Detect which cell encompasses the target text, then output its (x, y) center coordinate. 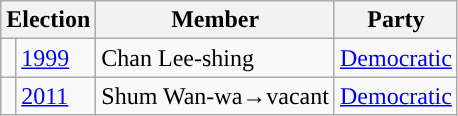
1999 (56, 58)
2011 (56, 96)
Party (396, 20)
Chan Lee-shing (216, 58)
Shum Wan-wa→vacant (216, 96)
Election (48, 20)
Member (216, 20)
